Find where the given text appears and provide that cell's center as [X, Y] coordinate. 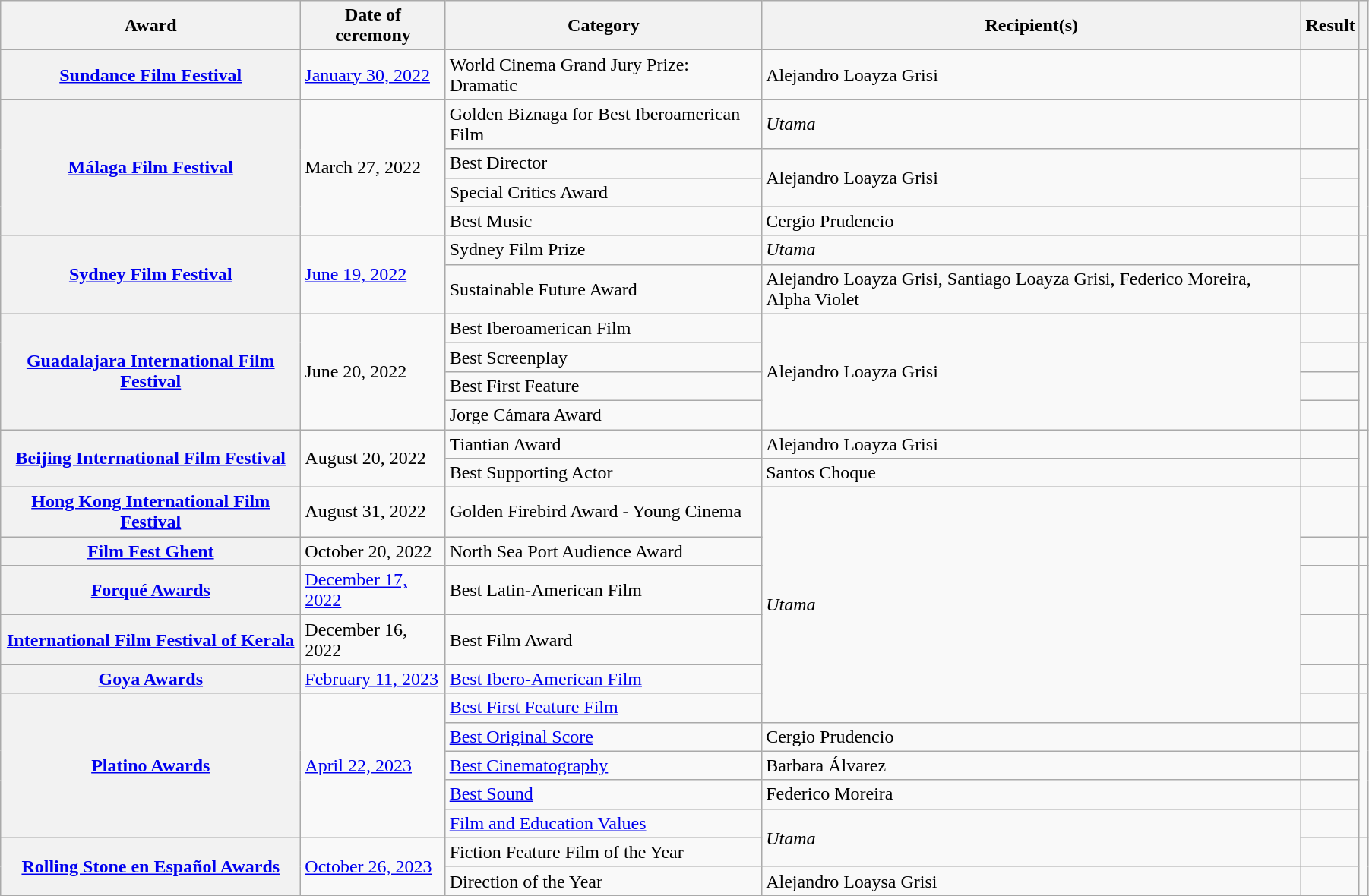
Best Director [603, 163]
Fiction Feature Film of the Year [603, 852]
Best Supporting Actor [603, 473]
August 31, 2022 [373, 512]
February 11, 2023 [373, 679]
Best Cinematography [603, 765]
Rolling Stone en Español Awards [150, 866]
Sydney Film Festival [150, 275]
December 17, 2022 [373, 591]
Goya Awards [150, 679]
Recipient(s) [1032, 26]
Best Sound [603, 794]
Tiantian Award [603, 444]
Sundance Film Festival [150, 74]
World Cinema Grand Jury Prize: Dramatic [603, 74]
Hong Kong International Film Festival [150, 512]
Best Ibero-American Film [603, 679]
Alejandro Loaysa Grisi [1032, 881]
Golden Biznaga for Best Iberoamerican Film [603, 125]
Alejandro Loayza Grisi, Santiago Loayza Grisi, Federico Moreira, Alpha Violet [1032, 289]
Beijing International Film Festival [150, 459]
Guadalajara International Film Festival [150, 371]
Forqué Awards [150, 591]
June 20, 2022 [373, 371]
October 26, 2023 [373, 866]
Jorge Cámara Award [603, 415]
Best Original Score [603, 737]
April 22, 2023 [373, 765]
Best First Feature Film [603, 708]
Category [603, 26]
Málaga Film Festival [150, 167]
Film and Education Values [603, 823]
Award [150, 26]
Federico Moreira [1032, 794]
Date of ceremony [373, 26]
Special Critics Award [603, 192]
Film Fest Ghent [150, 551]
August 20, 2022 [373, 459]
Best Music [603, 221]
Barbara Álvarez [1032, 765]
December 16, 2022 [373, 639]
January 30, 2022 [373, 74]
October 20, 2022 [373, 551]
March 27, 2022 [373, 167]
Direction of the Year [603, 881]
Golden Firebird Award - Young Cinema [603, 512]
Platino Awards [150, 765]
International Film Festival of Kerala [150, 639]
Best Screenplay [603, 357]
Santos Choque [1032, 473]
Sydney Film Prize [603, 250]
Result [1330, 26]
Best First Feature [603, 386]
Best Film Award [603, 639]
June 19, 2022 [373, 275]
Sustainable Future Award [603, 289]
North Sea Port Audience Award [603, 551]
Best Iberoamerican Film [603, 328]
Best Latin-American Film [603, 591]
